From the cell containing the given text, extract its center point as (x, y) coordinate. 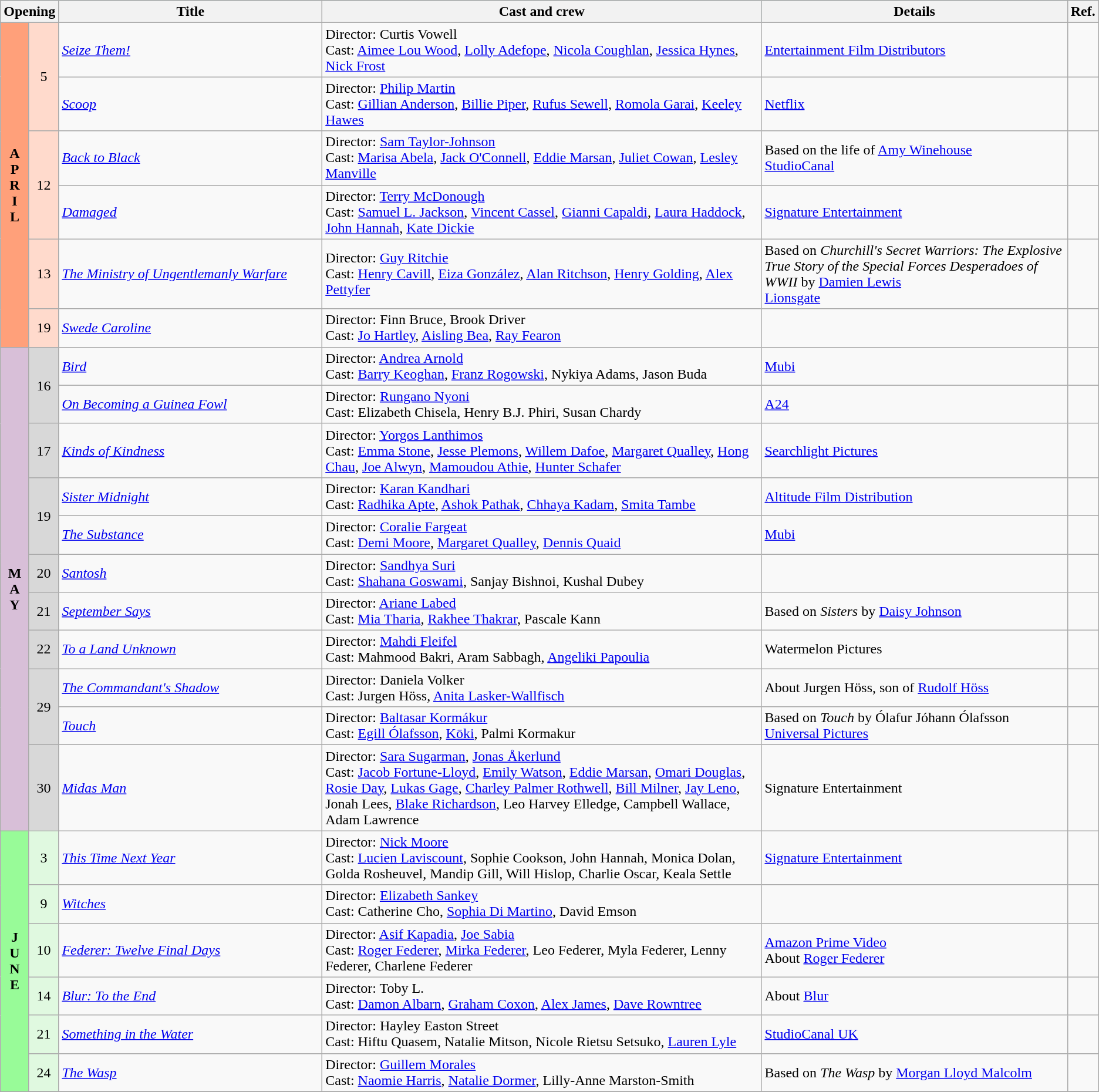
Opening (29, 12)
Searchlight Pictures (915, 450)
To a Land Unknown (190, 649)
Director: Philip Martin Cast: Gillian Anderson, Billie Piper, Rufus Sewell, Romola Garai, Keeley Hawes (542, 104)
22 (43, 649)
17 (43, 450)
13 (43, 274)
Director: Rungano Nyoni Cast: Elizabeth Chisela, Henry B.J. Phiri, Susan Chardy (542, 404)
Damaged (190, 212)
About Jurgen Höss, son of Rudolf Höss (915, 688)
The Ministry of Ungentlemanly Warfare (190, 274)
Entertainment Film Distributors (915, 50)
Details (915, 12)
Director: Asif Kapadia, Joe Sabia Cast: Roger Federer, Mirka Federer, Leo Federer, Myla Federer, Lenny Federer, Charlene Federer (542, 950)
About Blur (915, 996)
14 (43, 996)
Altitude Film Distribution (915, 497)
Santosh (190, 573)
Amazon Prime Video About Roger Federer (915, 950)
Director: Mahdi Fleifel Cast: Mahmood Bakri, Aram Sabbagh, Angeliki Papoulia (542, 649)
The Substance (190, 534)
Based on the life of Amy Winehouse StudioCanal (915, 158)
Sister Midnight (190, 497)
5 (43, 77)
Director: Sandhya Suri Cast: Shahana Goswami, Sanjay Bishnoi, Kushal Dubey (542, 573)
10 (43, 950)
29 (43, 707)
Director: Toby L. Cast: Damon Albarn, Graham Coxon, Alex James, Dave Rowntree (542, 996)
Title (190, 12)
Director: Curtis Vowell Cast: Aimee Lou Wood, Lolly Adefope, Nicola Coughlan, Jessica Hynes, Nick Frost (542, 50)
Witches (190, 904)
Director: Finn Bruce, Brook Driver Cast: Jo Hartley, Aisling Bea, Ray Fearon (542, 328)
Director: Elizabeth Sankey Cast: Catherine Cho, Sophia Di Martino, David Emson (542, 904)
Director: Yorgos Lanthimos Cast: Emma Stone, Jesse Plemons, Willem Dafoe, Margaret Qualley, Hong Chau, Joe Alwyn, Mamoudou Athie, Hunter Schafer (542, 450)
The Wasp (190, 1072)
JUNE (15, 961)
Cast and crew (542, 12)
Director: Daniela Volker Cast: Jurgen Höss, Anita Lasker-Wallfisch (542, 688)
Director: Ariane Labed Cast: Mia Tharia, Rakhee Thakrar, Pascale Kann (542, 612)
12 (43, 185)
3 (43, 858)
Director: Guillem Morales Cast: Naomie Harris, Natalie Dormer, Lilly-Anne Marston-Smith (542, 1072)
Swede Caroline (190, 328)
9 (43, 904)
This Time Next Year (190, 858)
September Says (190, 612)
StudioCanal UK (915, 1034)
Federer: Twelve Final Days (190, 950)
Director: Sam Taylor-Johnson Cast: Marisa Abela, Jack O'Connell, Eddie Marsan, Juliet Cowan, Lesley Manville (542, 158)
Based on Sisters by Daisy Johnson (915, 612)
20 (43, 573)
Director: Hayley Easton Street Cast: Hiftu Quasem, Natalie Mitson, Nicole Rietsu Setsuko, Lauren Lyle (542, 1034)
Watermelon Pictures (915, 649)
Based on The Wasp by Morgan Lloyd Malcolm (915, 1072)
Director: Coralie Fargeat Cast: Demi Moore, Margaret Qualley, Dennis Quaid (542, 534)
APRIL (15, 185)
Netflix (915, 104)
Based on Touch by Ólafur Jóhann Ólafsson Universal Pictures (915, 726)
Kinds of Kindness (190, 450)
Bird (190, 366)
Scoop (190, 104)
Based on Churchill's Secret Warriors: The Explosive True Story of the Special Forces Desperadoes of WWII by Damien Lewis Lionsgate (915, 274)
Director: Baltasar Kormákur Cast: Egill Ólafsson, Kōki, Palmi Kormakur (542, 726)
Back to Black (190, 158)
On Becoming a Guinea Fowl (190, 404)
Ref. (1083, 12)
16 (43, 385)
Seize Them! (190, 50)
Director: Guy Ritchie Cast: Henry Cavill, Eiza González, Alan Ritchson, Henry Golding, Alex Pettyfer (542, 274)
Blur: To the End (190, 996)
MAY (15, 589)
A24 (915, 404)
Touch (190, 726)
30 (43, 788)
Director: Andrea Arnold Cast: Barry Keoghan, Franz Rogowski, Nykiya Adams, Jason Buda (542, 366)
Midas Man (190, 788)
24 (43, 1072)
The Commandant's Shadow (190, 688)
Director: Karan Kandhari Cast: Radhika Apte, Ashok Pathak, Chhaya Kadam, Smita Tambe (542, 497)
Something in the Water (190, 1034)
Director: Terry McDonough Cast: Samuel L. Jackson, Vincent Cassel, Gianni Capaldi, Laura Haddock, John Hannah, Kate Dickie (542, 212)
